Search for the cell housing the specified text and yield its (x, y) center coordinate. 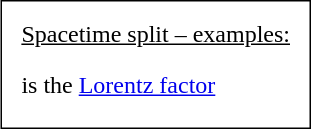
is the Lorentz factor (156, 85)
Spacetime split – examples: (156, 35)
